Return the (x, y) coordinate for the center point of the cell that contains the specified text.  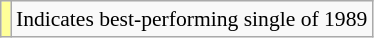
Indicates best-performing single of 1989 (192, 19)
